Detect which cell encompasses the target text, then output its [x, y] center coordinate. 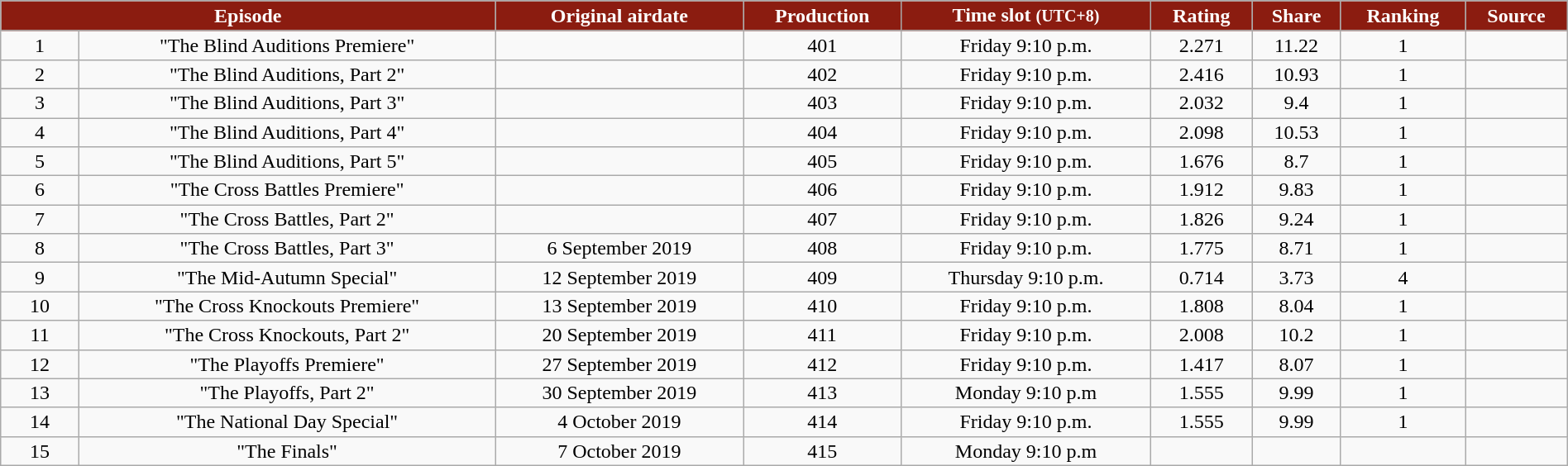
401 [822, 45]
409 [822, 278]
11.22 [1297, 45]
3.73 [1297, 278]
27 September 2019 [619, 364]
13 [40, 393]
408 [822, 248]
Time slot (UTC+8) [1025, 17]
8.7 [1297, 162]
13 September 2019 [619, 306]
405 [822, 162]
14 [40, 421]
"The Blind Auditions Premiere" [286, 45]
2.416 [1202, 74]
8.07 [1297, 364]
"The Cross Knockouts, Part 2" [286, 335]
8 [40, 248]
"The Blind Auditions, Part 5" [286, 162]
"The Blind Auditions, Part 4" [286, 132]
414 [822, 421]
"The Cross Battles, Part 3" [286, 248]
1.676 [1202, 162]
Thursday 9:10 p.m. [1025, 278]
10.53 [1297, 132]
415 [822, 451]
7 October 2019 [619, 451]
411 [822, 335]
11 [40, 335]
2.032 [1202, 102]
9.4 [1297, 102]
Episode [248, 17]
5 [40, 162]
10.2 [1297, 335]
6 [40, 190]
15 [40, 451]
30 September 2019 [619, 393]
7 [40, 220]
Rating [1202, 17]
9.24 [1297, 220]
Source [1517, 17]
"The Cross Battles Premiere" [286, 190]
4 October 2019 [619, 421]
1.826 [1202, 220]
Production [822, 17]
"The Cross Knockouts Premiere" [286, 306]
"The National Day Special" [286, 421]
9 [40, 278]
2.098 [1202, 132]
12 September 2019 [619, 278]
"The Blind Auditions, Part 2" [286, 74]
"The Playoffs Premiere" [286, 364]
1.417 [1202, 364]
2.271 [1202, 45]
406 [822, 190]
Share [1297, 17]
9.83 [1297, 190]
2 [40, 74]
10 [40, 306]
1.912 [1202, 190]
410 [822, 306]
"The Finals" [286, 451]
403 [822, 102]
1.775 [1202, 248]
0.714 [1202, 278]
"The Mid-Autumn Special" [286, 278]
1.808 [1202, 306]
3 [40, 102]
413 [822, 393]
"The Blind Auditions, Part 3" [286, 102]
Original airdate [619, 17]
20 September 2019 [619, 335]
12 [40, 364]
6 September 2019 [619, 248]
8.04 [1297, 306]
402 [822, 74]
8.71 [1297, 248]
10.93 [1297, 74]
"The Cross Battles, Part 2" [286, 220]
"The Playoffs, Part 2" [286, 393]
404 [822, 132]
2.008 [1202, 335]
Ranking [1403, 17]
412 [822, 364]
407 [822, 220]
